Determine the [x, y] coordinate at the center of the cell enclosing the given text.  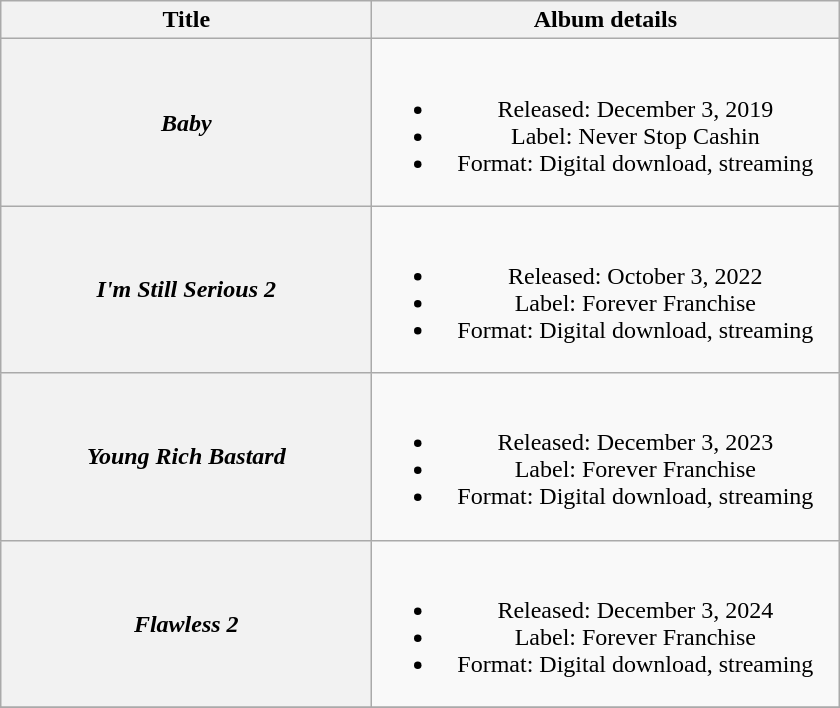
I'm Still Serious 2 [186, 290]
Released: October 3, 2022Label: Forever FranchiseFormat: Digital download, streaming [606, 290]
Released: December 3, 2024Label: Forever FranchiseFormat: Digital download, streaming [606, 624]
Album details [606, 20]
Baby [186, 122]
Flawless 2 [186, 624]
Young Rich Bastard [186, 456]
Title [186, 20]
Released: December 3, 2023Label: Forever FranchiseFormat: Digital download, streaming [606, 456]
Released: December 3, 2019Label: Never Stop CashinFormat: Digital download, streaming [606, 122]
